For the text-containing cell, return its midpoint in [x, y] coordinate format. 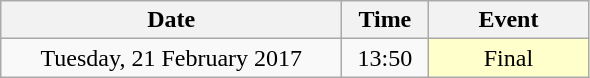
Tuesday, 21 February 2017 [172, 58]
13:50 [385, 58]
Final [508, 58]
Event [508, 20]
Time [385, 20]
Date [172, 20]
